Extract the (X, Y) coordinate from the center of the cell holding the provided text.  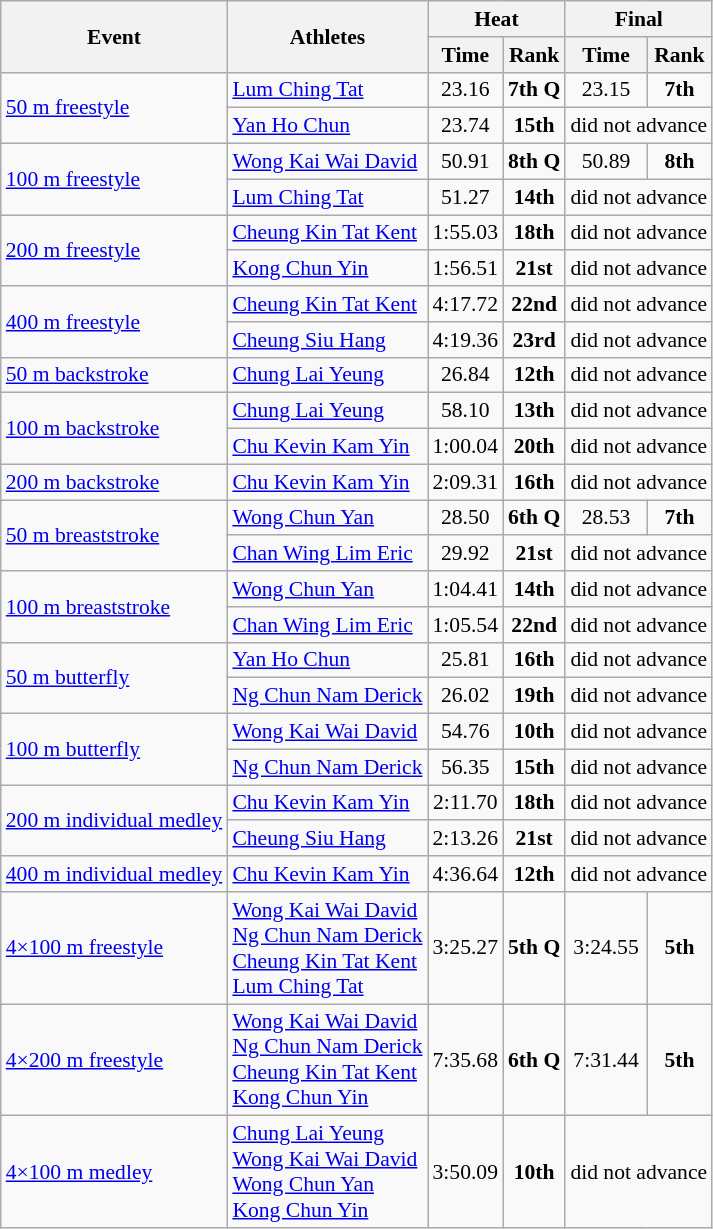
400 m freestyle (114, 322)
Athletes (327, 36)
56.35 (466, 767)
2:11.70 (466, 803)
1:56.51 (466, 269)
3:50.09 (466, 1172)
50.91 (466, 162)
54.76 (466, 732)
26.84 (466, 375)
5th Q (534, 948)
2:09.31 (466, 482)
26.02 (466, 696)
23.74 (466, 126)
4×100 m freestyle (114, 948)
200 m freestyle (114, 250)
50.89 (606, 162)
Wong Kai Wai DavidNg Chun Nam DerickCheung Kin Tat KentKong Chun Yin (327, 1060)
Final (638, 19)
51.27 (466, 197)
50 m backstroke (114, 375)
400 m individual medley (114, 874)
200 m backstroke (114, 482)
Wong Kai Wai DavidNg Chun Nam DerickCheung Kin Tat KentLum Ching Tat (327, 948)
23.15 (606, 90)
4×100 m medley (114, 1172)
58.10 (466, 411)
50 m butterfly (114, 678)
2:13.26 (466, 839)
1:04.41 (466, 589)
25.81 (466, 660)
8th Q (534, 162)
28.50 (466, 518)
4×200 m freestyle (114, 1060)
19th (534, 696)
1:00.04 (466, 447)
Heat (497, 19)
7:31.44 (606, 1060)
23rd (534, 340)
7:35.68 (466, 1060)
4:17.72 (466, 304)
50 m breaststroke (114, 536)
1:05.54 (466, 625)
50 m freestyle (114, 108)
4:19.36 (466, 340)
100 m butterfly (114, 750)
1:55.03 (466, 233)
23.16 (466, 90)
Kong Chun Yin (327, 269)
7th Q (534, 90)
100 m freestyle (114, 180)
13th (534, 411)
3:25.27 (466, 948)
100 m breaststroke (114, 606)
Event (114, 36)
4:36.64 (466, 874)
28.53 (606, 518)
29.92 (466, 554)
8th (680, 162)
100 m backstroke (114, 428)
3:24.55 (606, 948)
20th (534, 447)
Chung Lai YeungWong Kai Wai DavidWong Chun YanKong Chun Yin (327, 1172)
200 m individual medley (114, 820)
